Locate the cell with the specified text and output its [x, y] center coordinate. 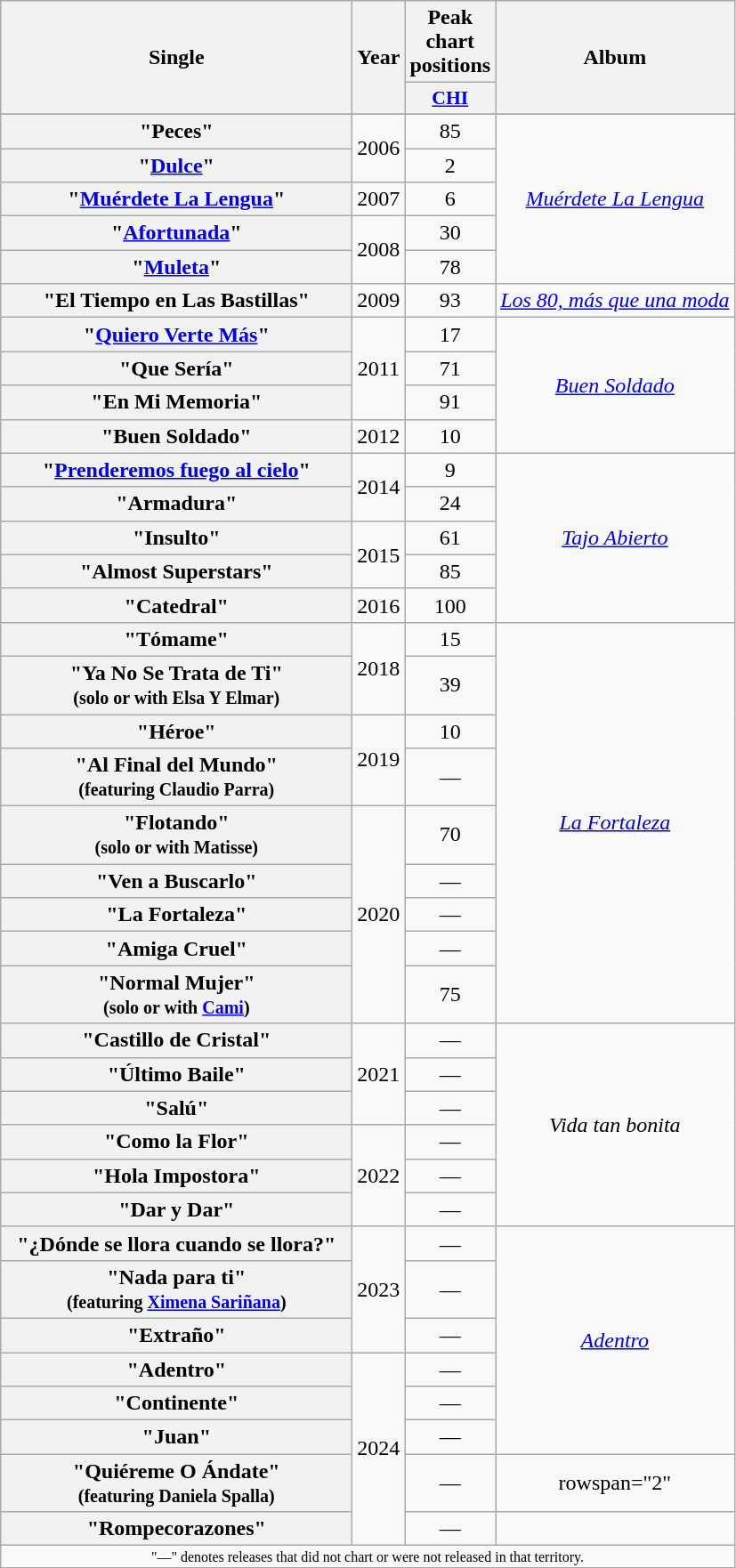
"Castillo de Cristal" [176, 1040]
"El Tiempo en Las Bastillas" [176, 301]
2021 [379, 1074]
61 [450, 537]
75 [450, 995]
Peak chart positions [450, 42]
La Fortaleza [615, 822]
"Catedral" [176, 605]
"Ven a Buscarlo" [176, 881]
2023 [379, 1289]
Buen Soldado [615, 385]
"Prenderemos fuego al cielo" [176, 470]
"Rompecorazones" [176, 1529]
"Normal Mujer" (solo or with Cami) [176, 995]
"Nada para ti" (featuring Ximena Sariñana) [176, 1289]
"Peces" [176, 131]
2007 [379, 199]
"Continente" [176, 1403]
"Almost Superstars" [176, 571]
2011 [379, 368]
"Al Final del Mundo" (featuring Claudio Parra) [176, 778]
"Como la Flor" [176, 1142]
2012 [379, 436]
"Ya No Se Trata de Ti" (solo or with Elsa Y Elmar) [176, 685]
Tajo Abierto [615, 537]
CHI [450, 99]
"Tómame" [176, 639]
"Amiga Cruel" [176, 949]
"Adentro" [176, 1370]
Album [615, 58]
Vida tan bonita [615, 1125]
78 [450, 267]
6 [450, 199]
2015 [379, 554]
"Hola Impostora" [176, 1176]
17 [450, 335]
"Que Sería" [176, 368]
Adentro [615, 1340]
"Muérdete La Lengua" [176, 199]
"Dar y Dar" [176, 1209]
rowspan="2" [615, 1483]
"En Mi Memoria" [176, 402]
"Muleta" [176, 267]
2006 [379, 148]
100 [450, 605]
"Insulto" [176, 537]
"Quiéreme O Ándate" (featuring Daniela Spalla) [176, 1483]
Single [176, 58]
93 [450, 301]
2 [450, 165]
91 [450, 402]
Muérdete La Lengua [615, 198]
2016 [379, 605]
2008 [379, 250]
2014 [379, 487]
"Héroe" [176, 731]
2009 [379, 301]
"Afortunada" [176, 233]
"La Fortaleza" [176, 915]
9 [450, 470]
"Flotando" (solo or with Matisse) [176, 835]
2022 [379, 1176]
"Dulce" [176, 165]
2019 [379, 760]
24 [450, 504]
2018 [379, 667]
2020 [379, 915]
"Último Baile" [176, 1074]
"Salú" [176, 1108]
"Extraño" [176, 1335]
70 [450, 835]
71 [450, 368]
39 [450, 685]
"Juan" [176, 1437]
"Quiero Verte Más" [176, 335]
30 [450, 233]
"—" denotes releases that did not chart or were not released in that territory. [368, 1556]
"Armadura" [176, 504]
Los 80, más que una moda [615, 301]
15 [450, 639]
Year [379, 58]
2024 [379, 1449]
"Buen Soldado" [176, 436]
"¿Dónde se llora cuando se llora?" [176, 1243]
